Return the [X, Y] coordinate for the center point of the cell that contains the specified text.  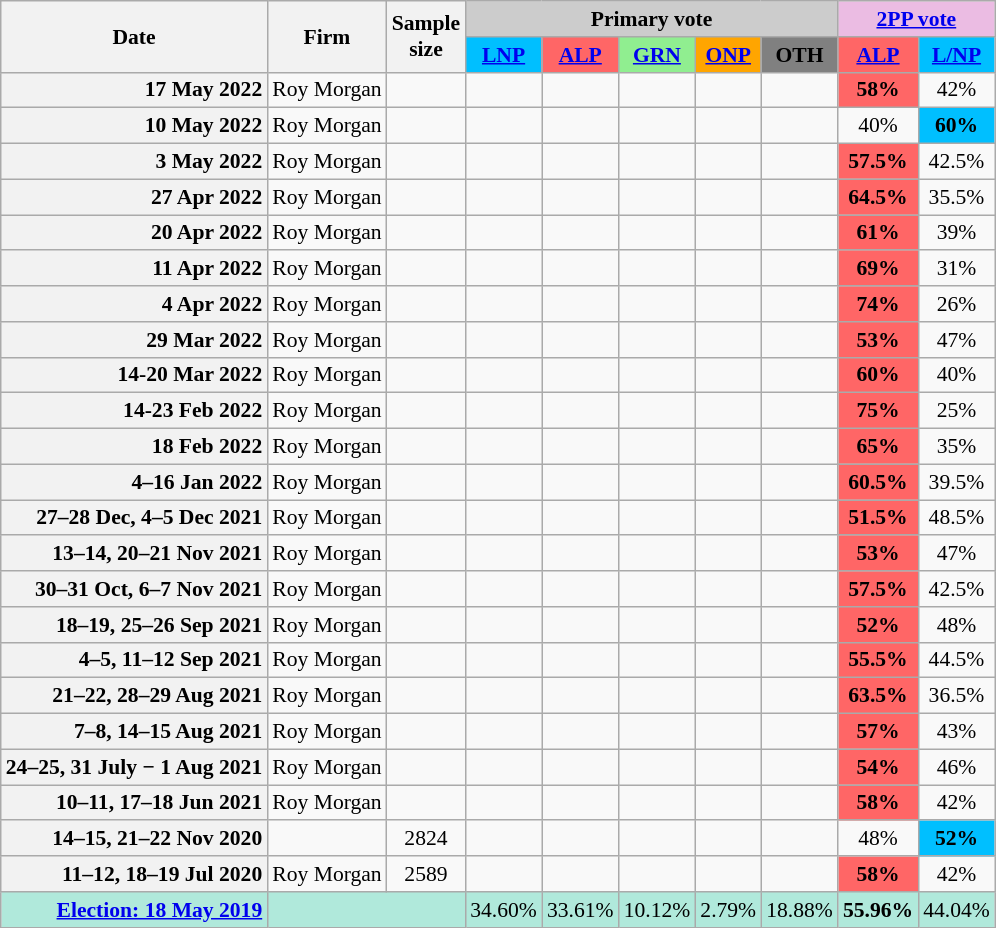
Firm [326, 36]
18–19, 25–26 Sep 2021 [134, 625]
ONP [728, 55]
44.5% [956, 660]
14–15, 21–22 Nov 2020 [134, 839]
43% [956, 732]
27–28 Dec, 4–5 Dec 2021 [134, 518]
75% [878, 411]
61% [878, 233]
48.5% [956, 518]
65% [878, 447]
10 May 2022 [134, 126]
Samplesize [426, 36]
14-20 Mar 2022 [134, 375]
13–14, 20–21 Nov 2021 [134, 554]
46% [956, 767]
11–12, 18–19 Jul 2020 [134, 874]
LNP [504, 55]
69% [878, 269]
Primary vote [652, 19]
Election: 18 May 2019 [134, 910]
2824 [426, 839]
63.5% [878, 696]
7–8, 14–15 Aug 2021 [134, 732]
17 May 2022 [134, 90]
18.88% [800, 910]
21–22, 28–29 Aug 2021 [134, 696]
54% [878, 767]
57% [878, 732]
4–16 Jan 2022 [134, 482]
34.60% [504, 910]
31% [956, 269]
55.96% [878, 910]
35.5% [956, 197]
39.5% [956, 482]
24–25, 31 July − 1 Aug 2021 [134, 767]
OTH [800, 55]
25% [956, 411]
36.5% [956, 696]
35% [956, 447]
Date [134, 36]
39% [956, 233]
33.61% [580, 910]
4 Apr 2022 [134, 304]
74% [878, 304]
10–11, 17–18 Jun 2021 [134, 803]
27 Apr 2022 [134, 197]
30–31 Oct, 6–7 Nov 2021 [134, 589]
26% [956, 304]
2PP vote [916, 19]
10.12% [658, 910]
64.5% [878, 197]
2589 [426, 874]
29 Mar 2022 [134, 340]
20 Apr 2022 [134, 233]
14-23 Feb 2022 [134, 411]
2.79% [728, 910]
44.04% [956, 910]
51.5% [878, 518]
18 Feb 2022 [134, 447]
L/NP [956, 55]
4–5, 11–12 Sep 2021 [134, 660]
55.5% [878, 660]
11 Apr 2022 [134, 269]
GRN [658, 55]
60.5% [878, 482]
3 May 2022 [134, 162]
